Pinpoint the cell where the given text exists, returning its [X, Y] midpoint coordinate. 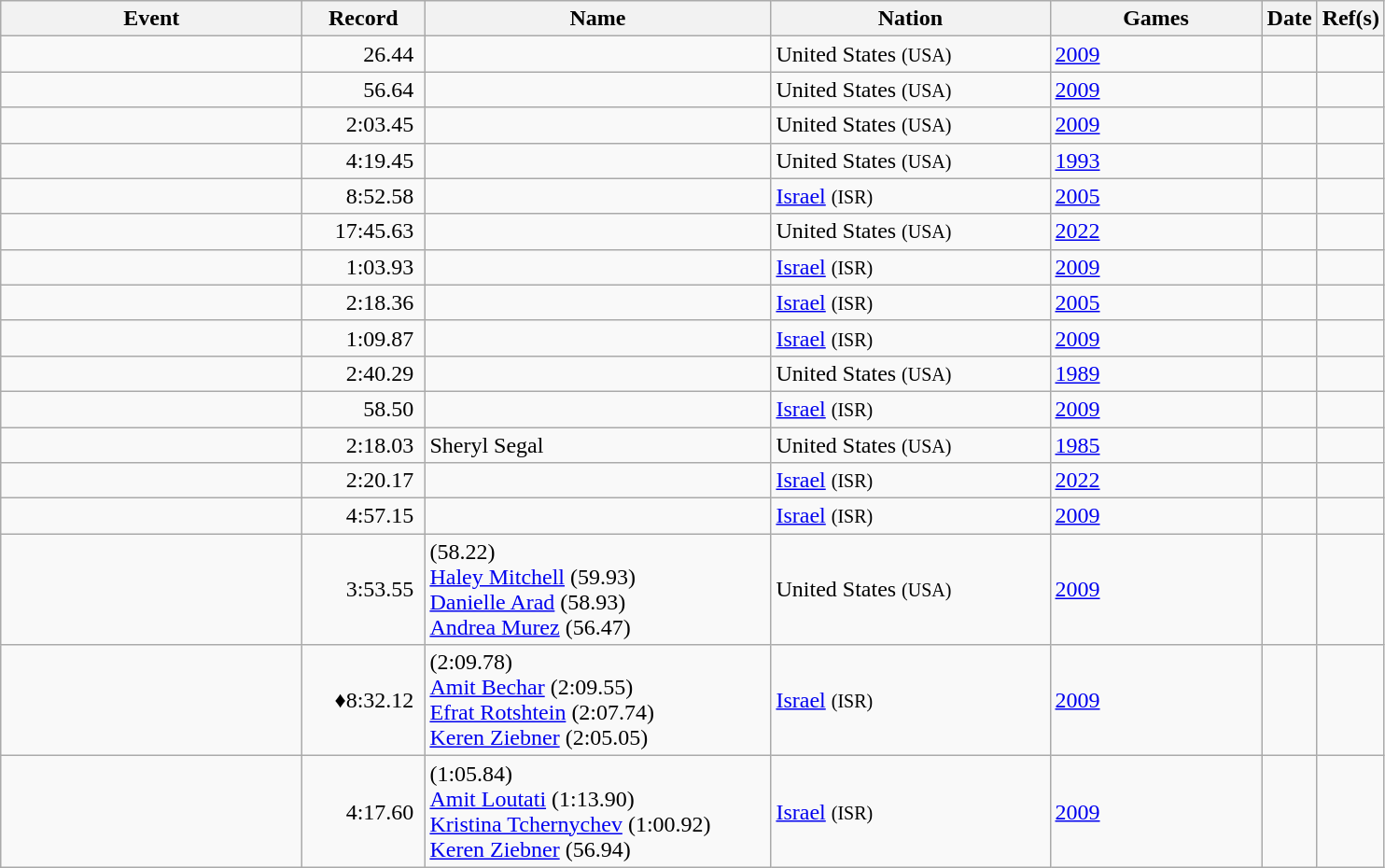
Ref(s) [1350, 19]
(58.22)Haley Mitchell (59.93)Danielle Arad (58.93)Andrea Murez (56.47) [597, 590]
26.44 [364, 54]
1:03.93 [364, 267]
Sheryl Segal [597, 445]
8:52.58 [364, 196]
Games [1155, 19]
2:03.45 [364, 125]
(1:05.84)Amit Loutati (1:13.90)Kristina Tchernychev (1:00.92)Keren Ziebner (56.94) [597, 812]
Event [151, 19]
2:20.17 [364, 481]
Name [597, 19]
2:40.29 [364, 373]
56.64 [364, 90]
1989 [1155, 373]
2:18.36 [364, 302]
Nation [911, 19]
2:18.03 [364, 445]
Record [364, 19]
1985 [1155, 445]
1:09.87 [364, 338]
17:45.63 [364, 231]
4:17.60 [364, 812]
4:57.15 [364, 516]
58.50 [364, 409]
Date [1290, 19]
1993 [1155, 161]
(2:09.78)Amit Bechar (2:09.55)Efrat Rotshtein (2:07.74)Keren Ziebner (2:05.05) [597, 700]
3:53.55 [364, 590]
4:19.45 [364, 161]
♦8:32.12 [364, 700]
